Search for the cell housing the specified text and yield its [x, y] center coordinate. 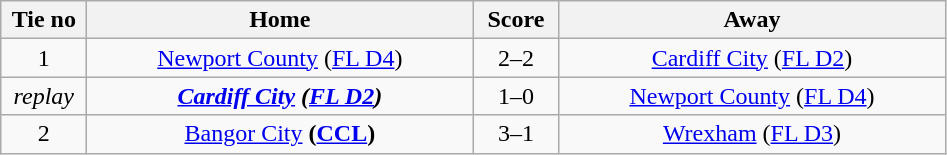
Home [280, 20]
Tie no [44, 20]
Score [516, 20]
2–2 [516, 58]
Bangor City (CCL) [280, 134]
3–1 [516, 134]
2 [44, 134]
1 [44, 58]
Away [752, 20]
1–0 [516, 96]
Wrexham (FL D3) [752, 134]
replay [44, 96]
